Output the (x, y) coordinate of the center of the cell containing the given text.  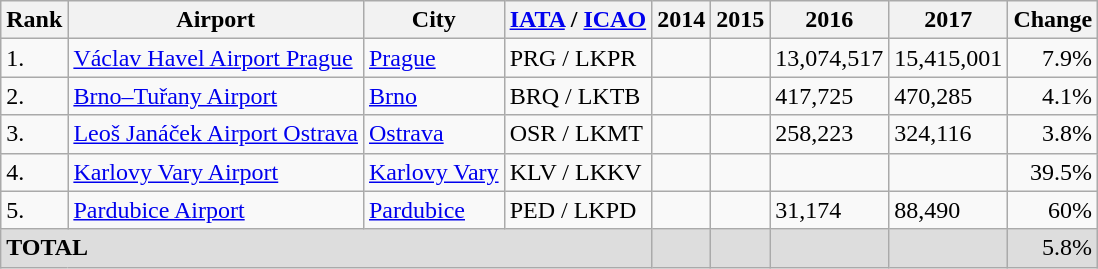
4. (34, 172)
2017 (948, 20)
5.8% (1053, 248)
Václav Havel Airport Prague (216, 58)
3. (34, 134)
324,116 (948, 134)
88,490 (948, 210)
TOTAL (326, 248)
2015 (740, 20)
Karlovy Vary Airport (216, 172)
417,725 (830, 96)
1. (34, 58)
Ostrava (434, 134)
13,074,517 (830, 58)
15,415,001 (948, 58)
Pardubice Airport (216, 210)
5. (34, 210)
2016 (830, 20)
Prague (434, 58)
4.1% (1053, 96)
31,174 (830, 210)
BRQ / LKTB (578, 96)
3.8% (1053, 134)
Change (1053, 20)
City (434, 20)
PED / LKPD (578, 210)
Brno (434, 96)
Brno–Tuřany Airport (216, 96)
Karlovy Vary (434, 172)
IATA / ICAO (578, 20)
2. (34, 96)
258,223 (830, 134)
OSR / LKMT (578, 134)
KLV / LKKV (578, 172)
470,285 (948, 96)
Leoš Janáček Airport Ostrava (216, 134)
60% (1053, 210)
7.9% (1053, 58)
39.5% (1053, 172)
2014 (682, 20)
PRG / LKPR (578, 58)
Airport (216, 20)
Pardubice (434, 210)
Rank (34, 20)
